Scan for the cell matching the given text and deliver its [x, y] coordinate at center. 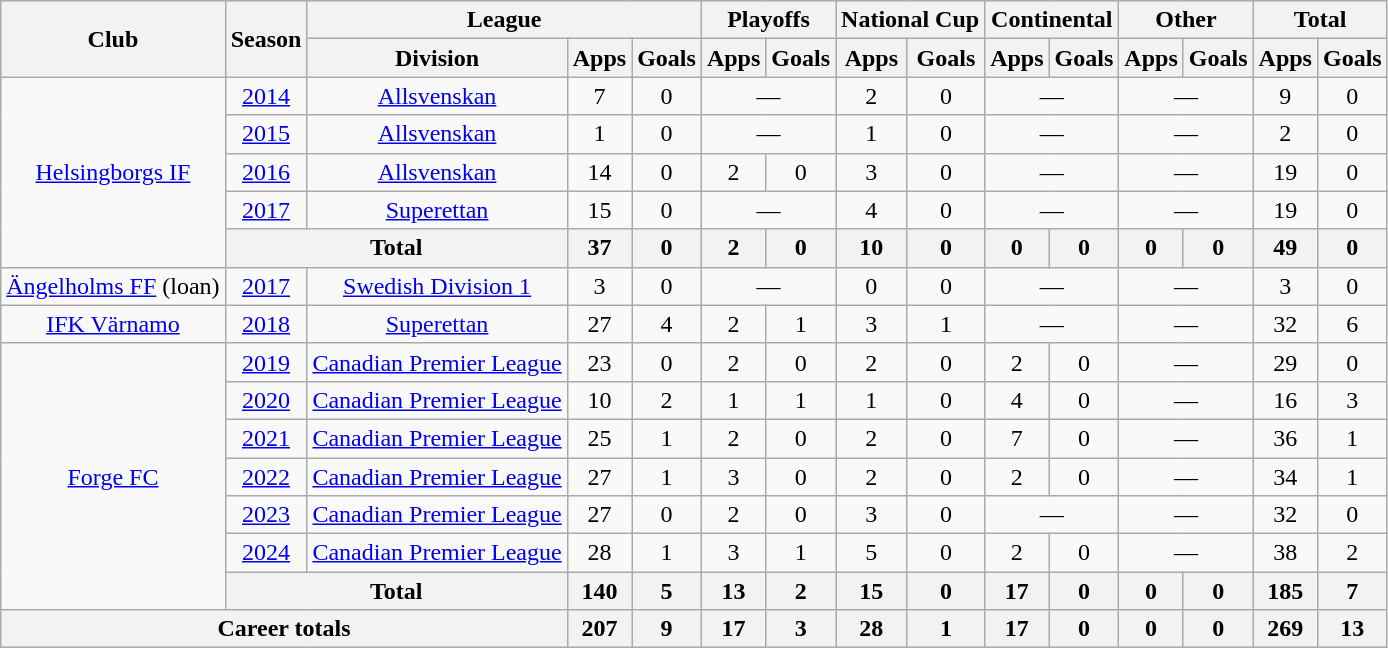
2021 [266, 438]
34 [1285, 477]
16 [1285, 400]
2016 [266, 172]
Division [437, 58]
Playoffs [768, 20]
29 [1285, 362]
Career totals [284, 629]
14 [599, 172]
2014 [266, 96]
2023 [266, 515]
Swedish Division 1 [437, 286]
2020 [266, 400]
Other [1186, 20]
2019 [266, 362]
Club [113, 39]
IFK Värnamo [113, 324]
23 [599, 362]
49 [1285, 248]
36 [1285, 438]
6 [1352, 324]
2022 [266, 477]
Season [266, 39]
Ängelholms FF (loan) [113, 286]
38 [1285, 553]
Continental [1052, 20]
2024 [266, 553]
269 [1285, 629]
207 [599, 629]
Forge FC [113, 476]
National Cup [910, 20]
25 [599, 438]
League [504, 20]
37 [599, 248]
185 [1285, 591]
Helsingborgs IF [113, 172]
2018 [266, 324]
2015 [266, 134]
140 [599, 591]
